Scan for the cell matching the given text and deliver its (X, Y) coordinate at center. 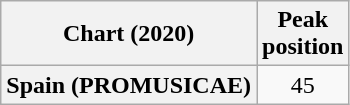
Spain (PROMUSICAE) (129, 85)
Peakposition (303, 34)
Chart (2020) (129, 34)
45 (303, 85)
